Output the [x, y] coordinate of the center of the cell containing the given text.  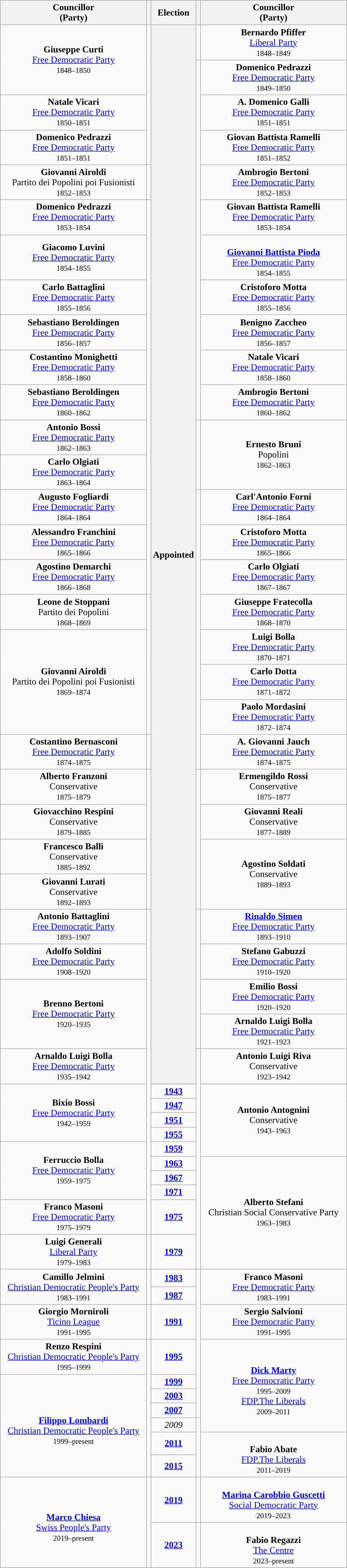
Ermengildo RossiConservative1875–1877 [273, 787]
Natale VicariFree Democratic Party1850–1851 [74, 112]
Agostino DemarchiFree Democratic Party1866–1868 [74, 577]
1979 [174, 1252]
Carlo BattagliniFree Democratic Party1855–1856 [74, 297]
Giacomo LuviniFree Democratic Party1854–1855 [74, 257]
2003 [174, 1396]
1987 [174, 1295]
Renzo RespiniChristian Democratic People's Party1995–1999 [74, 1357]
Giuseppe FratecollaFree Democratic Party1868–1870 [273, 612]
1995 [174, 1357]
Benigno ZaccheoFree Democratic Party1856–1857 [273, 332]
Alberto StefaniChristian Social Conservative Party1963–1983 [273, 1213]
Marco ChiesaSwiss People's Party2019–present [74, 1522]
Brenno BertoniFree Democratic Party1920–1935 [74, 1014]
Giovacchino RespiniConservative1879–1885 [74, 822]
Domenico PedrazziFree Democratic Party1849–1850 [273, 77]
1971 [174, 1192]
1963 [174, 1163]
Paolo MordasiniFree Democratic Party1872–1874 [273, 717]
Giuseppe CurtiFree Democratic Party1848–1850 [74, 60]
Bixio BossiFree Democratic Party1942–1959 [74, 1113]
Sebastiano BeroldingenFree Democratic Party1856–1857 [74, 332]
Adolfo SoldiniFree Democratic Party1908–1920 [74, 961]
Bernardo PfifferLiberal Party1848–1849 [273, 43]
1975 [174, 1217]
A. Domenico GalliFree Democratic Party1851–1851 [273, 112]
Antonio AntogniniConservative1943–1963 [273, 1120]
Costantino BernasconiFree Democratic Party1874–1875 [74, 752]
Domenico PedrazziFree Democratic Party1851–1851 [74, 147]
Giovanni AiroldiPartito dei Popolini poi Fusionisti1869–1874 [74, 682]
Costantino MonighettiFree Democratic Party1858–1860 [74, 367]
Ambrogio BertoniFree Democratic Party1860–1862 [273, 402]
Giovanni RealiConservative1877–1889 [273, 822]
1999 [174, 1382]
Antonio BossiFree Democratic Party1862–1863 [74, 437]
1955 [174, 1134]
Cristoforo MottaFree Democratic Party1865–1866 [273, 542]
Augusto FogliardiFree Democratic Party1864–1864 [74, 507]
Camillo JelminiChristian Democratic People's Party1983–1991 [74, 1287]
Francesco BalliConservative1885–1892 [74, 857]
Marina Carobbio GuscettiSocial Democratic Party2019–2023 [273, 1500]
Franco MasoniFree Democratic Party1983–1991 [273, 1287]
Fabio AbateFDP.The Liberals2011–2019 [273, 1455]
Carl'Antonio ForniFree Democratic Party1864–1864 [273, 507]
Ernesto BruniPopolini1862–1863 [273, 455]
Leone de StoppaniPartito dei Popolini1868–1869 [74, 612]
Dick MartyFree Democratic Party1995–2009FDP.The Liberals2009–2011 [273, 1385]
2011 [174, 1443]
2007 [174, 1410]
Rinaldo SimenFree Democratic Party1893–1910 [273, 926]
Ferruccio BollaFree Democratic Party1959–1975 [74, 1170]
Giovan Battista RamelliFree Democratic Party1853–1854 [273, 217]
Carlo OlgiatiFree Democratic Party1863–1864 [74, 472]
Alessandro FranchiniFree Democratic Party1865–1866 [74, 542]
2019 [174, 1500]
Giorgio MorniroliTicino League1991–1995 [74, 1322]
Luigi BollaFree Democratic Party1870–1871 [273, 647]
Giovanni AiroldiPartito dei Popolini poi Fusionisti1852–1853 [74, 182]
1943 [174, 1091]
1947 [174, 1106]
Luigi GeneraliLiberal Party1979–1983 [74, 1252]
Antonio Luigi RivaConservative1923–1942 [273, 1066]
Stefano GabuzziFree Democratic Party1910–1920 [273, 961]
Domenico PedrazziFree Democratic Party1853–1854 [74, 217]
2023 [174, 1545]
2015 [174, 1466]
1951 [174, 1120]
Giovanni LuratiConservative1892–1893 [74, 891]
Giovanni Battista PiodaFree Democratic Party1854–1855 [273, 257]
Election [174, 13]
Alberto FranzoniConservative1875–1879 [74, 787]
Carlo OlgiatiFree Democratic Party1867–1867 [273, 577]
Sergio SalvioniFree Democratic Party1991–1995 [273, 1322]
1991 [174, 1322]
Cristoforo MottaFree Democratic Party1855–1856 [273, 297]
1983 [174, 1278]
1967 [174, 1178]
2009 [174, 1425]
Agostino SoldatiConservative1889–1893 [273, 874]
Emilio BossiFree Democratic Party1920–1920 [273, 996]
Arnaldo Luigi BollaFree Democratic Party1921–1923 [273, 1032]
Fabio RegazziThe Centre2023–present [273, 1545]
Sebastiano BeroldingenFree Democratic Party1860–1862 [74, 402]
Giovan Battista RamelliFree Democratic Party1851–1852 [273, 147]
Natale VicariFree Democratic Party1858–1860 [273, 367]
Arnaldo Luigi BollaFree Democratic Party1935–1942 [74, 1066]
A. Giovanni JauchFree Democratic Party1874–1875 [273, 752]
Carlo DottaFree Democratic Party1871–1872 [273, 682]
Antonio BattagliniFree Democratic Party1893–1907 [74, 926]
Appointed [174, 554]
Franco MasoniFree Democratic Party1975–1979 [74, 1217]
Filippo LombardiChristian Democratic People's Party1999–present [74, 1426]
Ambrogio BertoniFree Democratic Party1852–1853 [273, 182]
1959 [174, 1149]
